Return the (x, y) coordinate for the center point of the cell that contains the specified text.  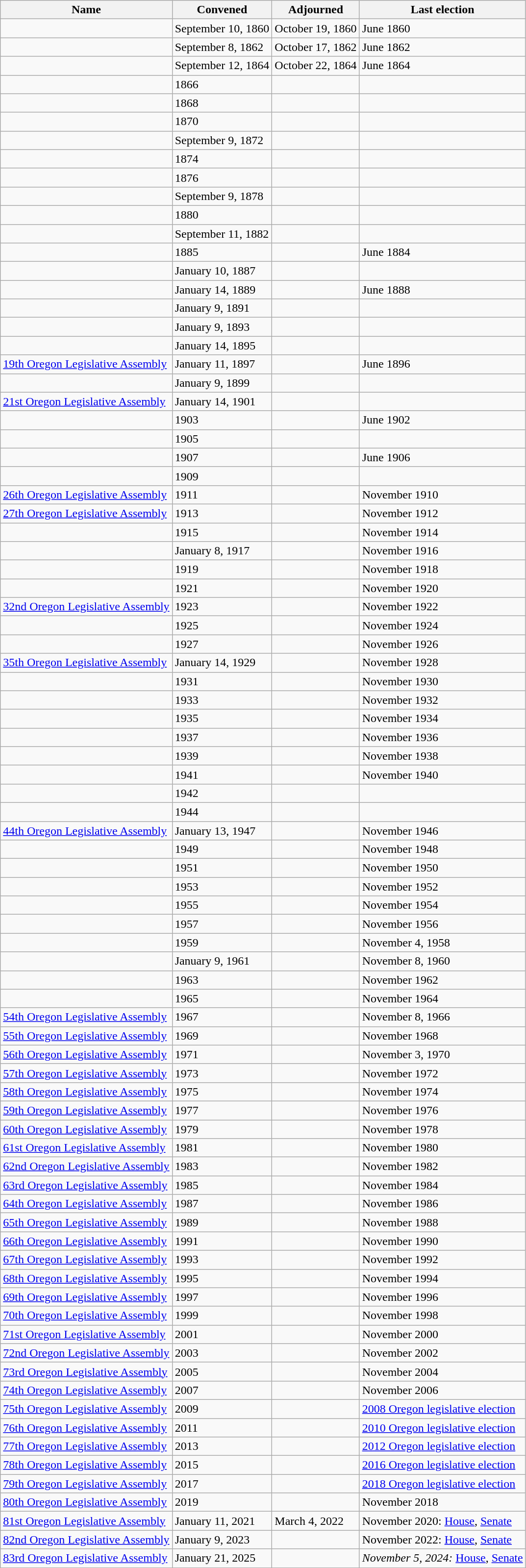
June 1864 (442, 66)
61st Oregon Legislative Assembly (86, 1148)
1981 (222, 1148)
November 1952 (442, 887)
September 8, 1862 (222, 47)
November 1910 (442, 495)
November 1916 (442, 551)
November 3, 1970 (442, 1054)
62nd Oregon Legislative Assembly (86, 1167)
November 5, 2024: House, Senate (442, 1558)
66th Oregon Legislative Assembly (86, 1241)
November 1980 (442, 1148)
1999 (222, 1316)
June 1906 (442, 457)
1971 (222, 1054)
57th Oregon Legislative Assembly (86, 1073)
November 2018 (442, 1502)
19th Oregon Legislative Assembly (86, 364)
January 9, 2023 (222, 1540)
June 1862 (442, 47)
1880 (222, 215)
2017 (222, 1484)
June 1860 (442, 28)
1975 (222, 1092)
55th Oregon Legislative Assembly (86, 1036)
October 22, 1864 (316, 66)
March 4, 2022 (316, 1521)
1939 (222, 756)
November 2020: House, Senate (442, 1521)
71st Oregon Legislative Assembly (86, 1334)
November 1962 (442, 980)
26th Oregon Legislative Assembly (86, 495)
January 9, 1891 (222, 308)
October 19, 1860 (316, 28)
January 9, 1899 (222, 383)
November 1938 (442, 756)
January 21, 2025 (222, 1558)
1866 (222, 84)
Last election (442, 10)
76th Oregon Legislative Assembly (86, 1428)
2005 (222, 1371)
54th Oregon Legislative Assembly (86, 1017)
November 1978 (442, 1129)
1944 (222, 812)
1955 (222, 905)
1931 (222, 681)
November 1986 (442, 1204)
November 1988 (442, 1222)
November 1928 (442, 663)
November 1992 (442, 1260)
November 1972 (442, 1073)
58th Oregon Legislative Assembly (86, 1092)
November 1982 (442, 1167)
1927 (222, 644)
January 9, 1893 (222, 327)
January 9, 1961 (222, 961)
1919 (222, 570)
November 1990 (442, 1241)
June 1888 (442, 290)
June 1884 (442, 252)
65th Oregon Legislative Assembly (86, 1222)
September 9, 1878 (222, 196)
October 17, 1862 (316, 47)
1959 (222, 943)
1983 (222, 1167)
1942 (222, 793)
78th Oregon Legislative Assembly (86, 1465)
1915 (222, 532)
1985 (222, 1185)
56th Oregon Legislative Assembly (86, 1054)
November 1932 (442, 700)
1937 (222, 737)
January 14, 1929 (222, 663)
1993 (222, 1260)
70th Oregon Legislative Assembly (86, 1316)
1868 (222, 103)
November 1976 (442, 1110)
1874 (222, 159)
59th Oregon Legislative Assembly (86, 1110)
January 10, 1887 (222, 271)
November 1998 (442, 1316)
2019 (222, 1502)
77th Oregon Legislative Assembly (86, 1446)
1941 (222, 774)
2016 Oregon legislative election (442, 1465)
69th Oregon Legislative Assembly (86, 1297)
1870 (222, 122)
1963 (222, 980)
1997 (222, 1297)
79th Oregon Legislative Assembly (86, 1484)
1935 (222, 719)
November 1954 (442, 905)
1905 (222, 439)
72nd Oregon Legislative Assembly (86, 1353)
2013 (222, 1446)
68th Oregon Legislative Assembly (86, 1278)
2003 (222, 1353)
67th Oregon Legislative Assembly (86, 1260)
September 12, 1864 (222, 66)
1876 (222, 177)
1909 (222, 476)
November 1918 (442, 570)
27th Oregon Legislative Assembly (86, 513)
80th Oregon Legislative Assembly (86, 1502)
35th Oregon Legislative Assembly (86, 663)
January 11, 2021 (222, 1521)
21st Oregon Legislative Assembly (86, 401)
60th Oregon Legislative Assembly (86, 1129)
82nd Oregon Legislative Assembly (86, 1540)
November 2002 (442, 1353)
1957 (222, 924)
64th Oregon Legislative Assembly (86, 1204)
1977 (222, 1110)
2007 (222, 1390)
81st Oregon Legislative Assembly (86, 1521)
November 1996 (442, 1297)
January 8, 1917 (222, 551)
Name (86, 10)
1967 (222, 1017)
November 1964 (442, 998)
1885 (222, 252)
1995 (222, 1278)
2011 (222, 1428)
November 2006 (442, 1390)
32nd Oregon Legislative Assembly (86, 607)
83rd Oregon Legislative Assembly (86, 1558)
75th Oregon Legislative Assembly (86, 1409)
1923 (222, 607)
1913 (222, 513)
June 1902 (442, 420)
1979 (222, 1129)
November 1956 (442, 924)
November 1930 (442, 681)
September 10, 1860 (222, 28)
1965 (222, 998)
1907 (222, 457)
1953 (222, 887)
November 1946 (442, 831)
73rd Oregon Legislative Assembly (86, 1371)
2001 (222, 1334)
November 1936 (442, 737)
November 1914 (442, 532)
1911 (222, 495)
2018 Oregon legislative election (442, 1484)
November 1922 (442, 607)
November 1926 (442, 644)
January 11, 1897 (222, 364)
January 14, 1901 (222, 401)
November 2000 (442, 1334)
June 1896 (442, 364)
September 11, 1882 (222, 234)
November 1920 (442, 588)
January 13, 1947 (222, 831)
2015 (222, 1465)
November 1984 (442, 1185)
1921 (222, 588)
November 8, 1966 (442, 1017)
2009 (222, 1409)
November 8, 1960 (442, 961)
Convened (222, 10)
1903 (222, 420)
November 1974 (442, 1092)
November 1994 (442, 1278)
November 2004 (442, 1371)
1925 (222, 625)
November 2022: House, Senate (442, 1540)
63rd Oregon Legislative Assembly (86, 1185)
September 9, 1872 (222, 140)
1933 (222, 700)
November 1948 (442, 849)
1989 (222, 1222)
November 1968 (442, 1036)
1951 (222, 868)
November 1912 (442, 513)
November 1950 (442, 868)
2012 Oregon legislative election (442, 1446)
November 1940 (442, 774)
2008 Oregon legislative election (442, 1409)
1987 (222, 1204)
Adjourned (316, 10)
November 1934 (442, 719)
1969 (222, 1036)
74th Oregon Legislative Assembly (86, 1390)
1991 (222, 1241)
November 4, 1958 (442, 943)
November 1924 (442, 625)
January 14, 1889 (222, 290)
January 14, 1895 (222, 346)
1949 (222, 849)
44th Oregon Legislative Assembly (86, 831)
1973 (222, 1073)
2010 Oregon legislative election (442, 1428)
